Search for the cell housing the specified text and yield its [x, y] center coordinate. 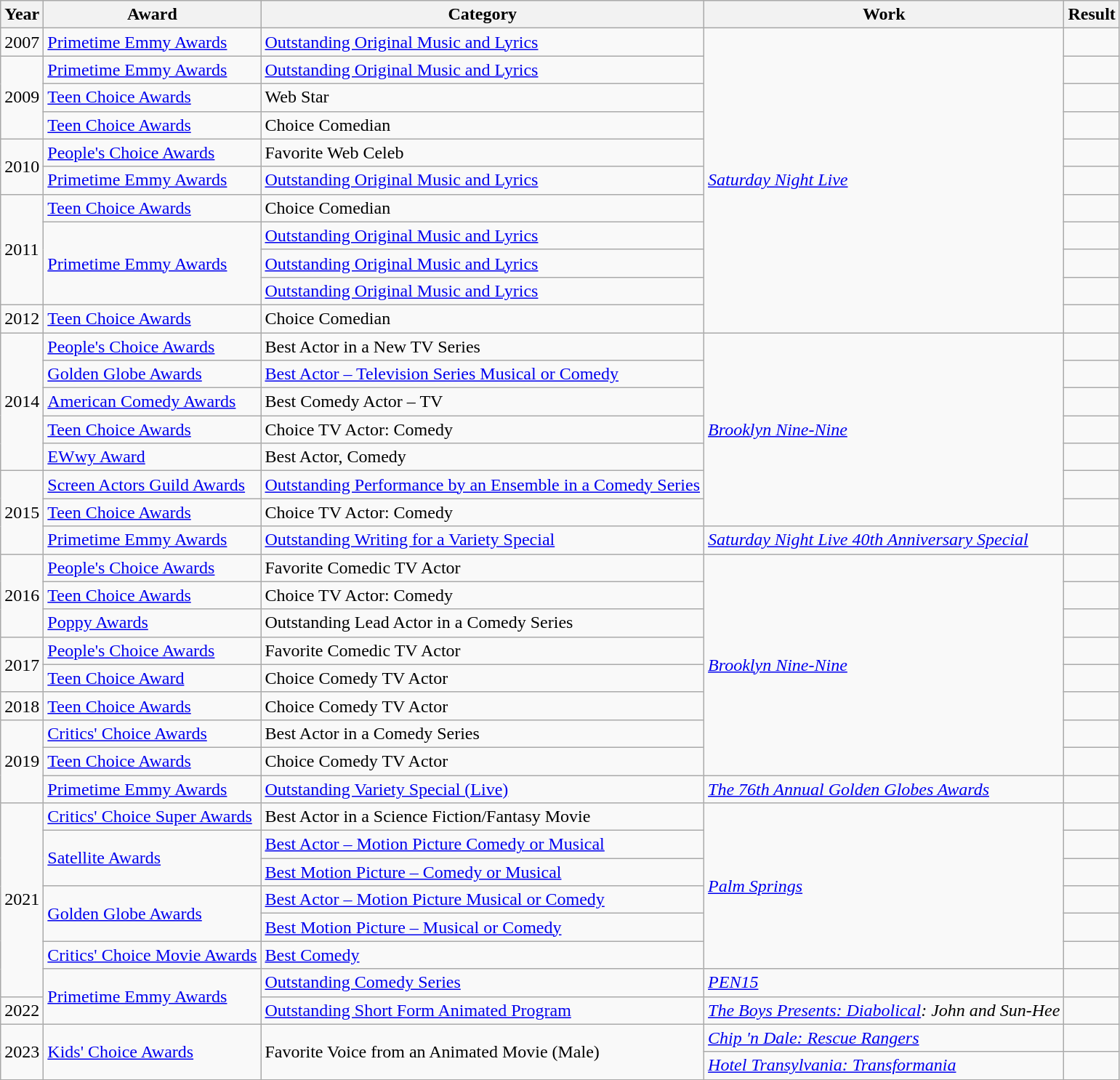
Best Actor, Comedy [483, 457]
2010 [22, 166]
Saturday Night Live [884, 180]
Outstanding Writing for a Variety Special [483, 540]
Work [884, 15]
Best Comedy [483, 955]
2012 [22, 318]
2022 [22, 1010]
Outstanding Variety Special (Live) [483, 789]
2015 [22, 512]
Outstanding Short Form Animated Program [483, 1010]
The Boys Presents: Diabolical: John and Sun-Hee [884, 1010]
Critics' Choice Movie Awards [153, 955]
Best Actor in a Comedy Series [483, 733]
Outstanding Lead Actor in a Comedy Series [483, 623]
Result [1092, 15]
Critics' Choice Super Awards [153, 817]
Poppy Awards [153, 623]
Award [153, 15]
2007 [22, 42]
2014 [22, 402]
Best Actor in a Science Fiction/Fantasy Movie [483, 817]
2011 [22, 249]
Saturday Night Live 40th Anniversary Special [884, 540]
Chip 'n Dale: Rescue Rangers [884, 1038]
Satellite Awards [153, 858]
2019 [22, 761]
Web Star [483, 97]
2017 [22, 664]
Year [22, 15]
American Comedy Awards [153, 402]
Kids' Choice Awards [153, 1052]
Best Actor – Motion Picture Musical or Comedy [483, 900]
Favorite Voice from an Animated Movie (Male) [483, 1052]
2023 [22, 1052]
Screen Actors Guild Awards [153, 485]
EWwy Award [153, 457]
Teen Choice Award [153, 678]
2018 [22, 706]
Palm Springs [884, 886]
Outstanding Performance by an Ensemble in a Comedy Series [483, 485]
Best Motion Picture – Comedy or Musical [483, 872]
Outstanding Comedy Series [483, 983]
2021 [22, 900]
The 76th Annual Golden Globes Awards [884, 789]
Best Comedy Actor – TV [483, 402]
Critics' Choice Awards [153, 733]
Hotel Transylvania: Transformania [884, 1065]
PEN15 [884, 983]
Best Motion Picture – Musical or Comedy [483, 927]
Best Actor – Television Series Musical or Comedy [483, 374]
Best Actor in a New TV Series [483, 347]
Best Actor – Motion Picture Comedy or Musical [483, 845]
Favorite Web Celeb [483, 153]
2009 [22, 97]
Category [483, 15]
2016 [22, 595]
